Search for the cell housing the specified text and yield its (X, Y) center coordinate. 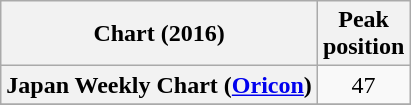
Peakposition (363, 34)
Japan Weekly Chart (Oricon) (160, 85)
Chart (2016) (160, 34)
47 (363, 85)
